For the text-containing cell, return its midpoint in (X, Y) coordinate format. 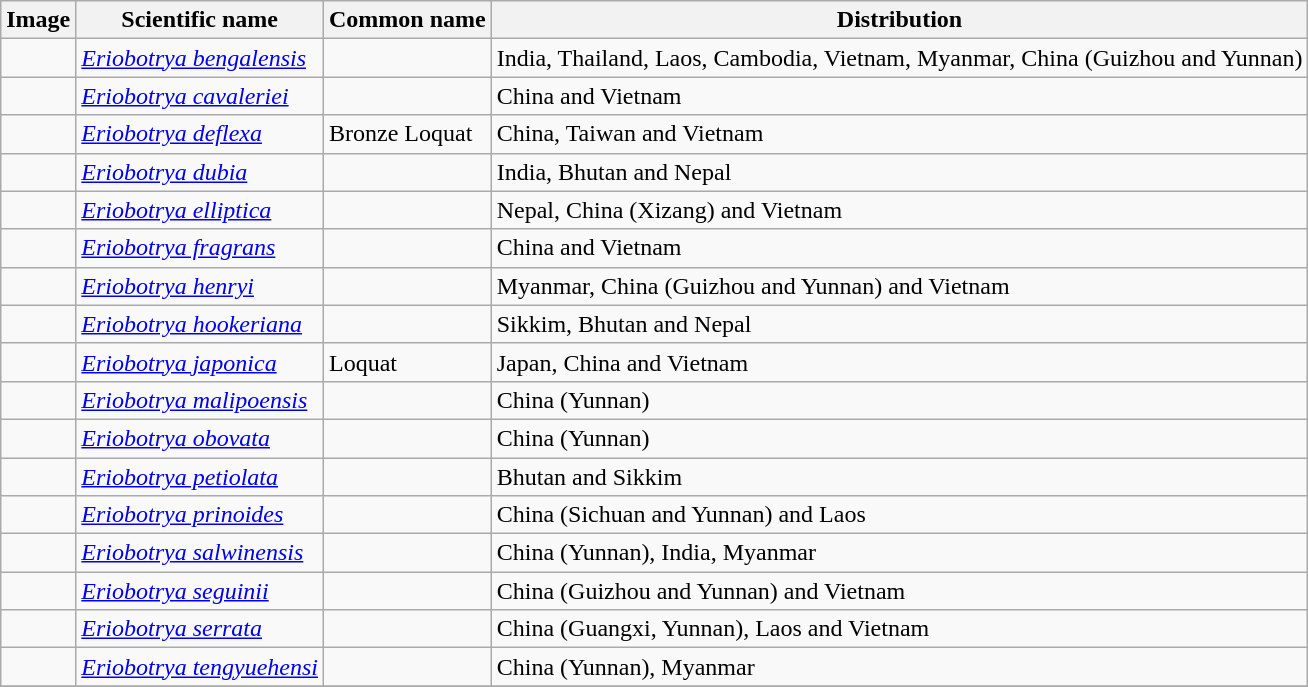
Eriobotrya japonica (200, 362)
India, Bhutan and Nepal (900, 172)
Eriobotrya salwinensis (200, 553)
Eriobotrya seguinii (200, 591)
Common name (407, 20)
Eriobotrya elliptica (200, 210)
Scientific name (200, 20)
Eriobotrya petiolata (200, 477)
Eriobotrya hookeriana (200, 324)
Sikkim, Bhutan and Nepal (900, 324)
Eriobotrya malipoensis (200, 400)
Eriobotrya prinoides (200, 515)
Nepal, China (Xizang) and Vietnam (900, 210)
China (Yunnan), Myanmar (900, 667)
India, Thailand, Laos, Cambodia, Vietnam, Myanmar, China (Guizhou and Yunnan) (900, 58)
Eriobotrya serrata (200, 629)
Image (38, 20)
Japan, China and Vietnam (900, 362)
Eriobotrya tengyuehensi (200, 667)
China (Sichuan and Yunnan) and Laos (900, 515)
Eriobotrya cavaleriei (200, 96)
Myanmar, China (Guizhou and Yunnan) and Vietnam (900, 286)
China (Guizhou and Yunnan) and Vietnam (900, 591)
China, Taiwan and Vietnam (900, 134)
China (Guangxi, Yunnan), Laos and Vietnam (900, 629)
Eriobotrya deflexa (200, 134)
Eriobotrya fragrans (200, 248)
Eriobotrya bengalensis (200, 58)
Bronze Loquat (407, 134)
China (Yunnan), India, Myanmar (900, 553)
Loquat (407, 362)
Eriobotrya henryi (200, 286)
Eriobotrya obovata (200, 438)
Bhutan and Sikkim (900, 477)
Distribution (900, 20)
Eriobotrya dubia (200, 172)
